Locate the cell with the specified text and output its [x, y] center coordinate. 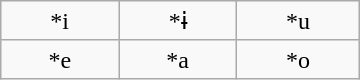
*i [60, 21]
*e [60, 59]
*ɨ [178, 21]
*u [298, 21]
*a [178, 59]
*o [298, 59]
